Return [X, Y] of the center of cell containing provided text 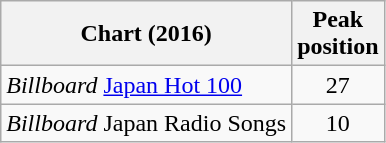
Billboard Japan Radio Songs [146, 123]
27 [338, 85]
Chart (2016) [146, 34]
10 [338, 123]
Peakposition [338, 34]
Billboard Japan Hot 100 [146, 85]
